Identify which cell holds the provided text, then report its [X, Y] central coordinate. 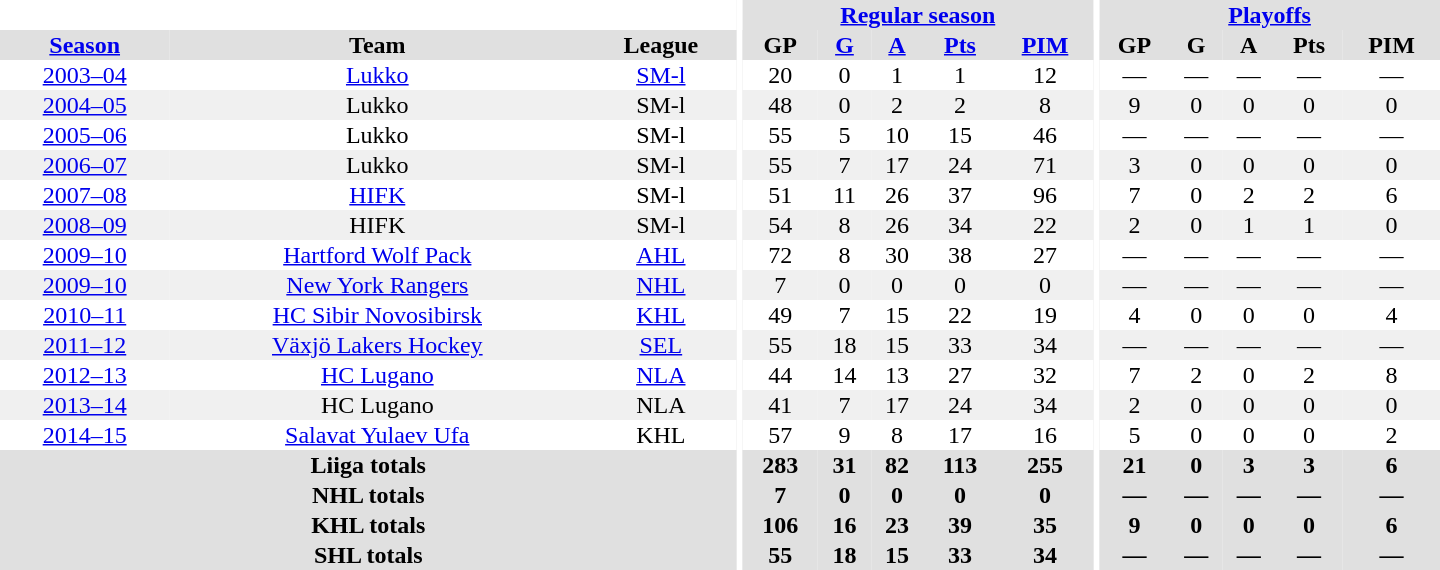
New York Rangers [377, 285]
13 [898, 375]
37 [960, 195]
54 [780, 225]
2011–12 [84, 345]
NHL totals [368, 495]
Hartford Wolf Pack [377, 255]
2006–07 [84, 165]
2003–04 [84, 75]
19 [1046, 315]
49 [780, 315]
23 [898, 525]
12 [1046, 75]
41 [780, 405]
2004–05 [84, 105]
Salavat Yulaev Ufa [377, 435]
2008–09 [84, 225]
51 [780, 195]
57 [780, 435]
NHL [660, 285]
30 [898, 255]
Regular season [918, 15]
48 [780, 105]
Season [84, 45]
Liiga totals [368, 465]
20 [780, 75]
44 [780, 375]
11 [844, 195]
AHL [660, 255]
2005–06 [84, 135]
21 [1134, 465]
Växjö Lakers Hockey [377, 345]
283 [780, 465]
2010–11 [84, 315]
14 [844, 375]
31 [844, 465]
113 [960, 465]
SEL [660, 345]
SHL totals [368, 555]
HC Sibir Novosibirsk [377, 315]
2007–08 [84, 195]
255 [1046, 465]
35 [1046, 525]
2014–15 [84, 435]
2013–14 [84, 405]
Team [377, 45]
32 [1046, 375]
38 [960, 255]
106 [780, 525]
72 [780, 255]
46 [1046, 135]
39 [960, 525]
Playoffs [1270, 15]
82 [898, 465]
71 [1046, 165]
2012–13 [84, 375]
League [660, 45]
10 [898, 135]
KHL totals [368, 525]
96 [1046, 195]
